Extract the (X, Y) coordinate from the center of the cell holding the provided text.  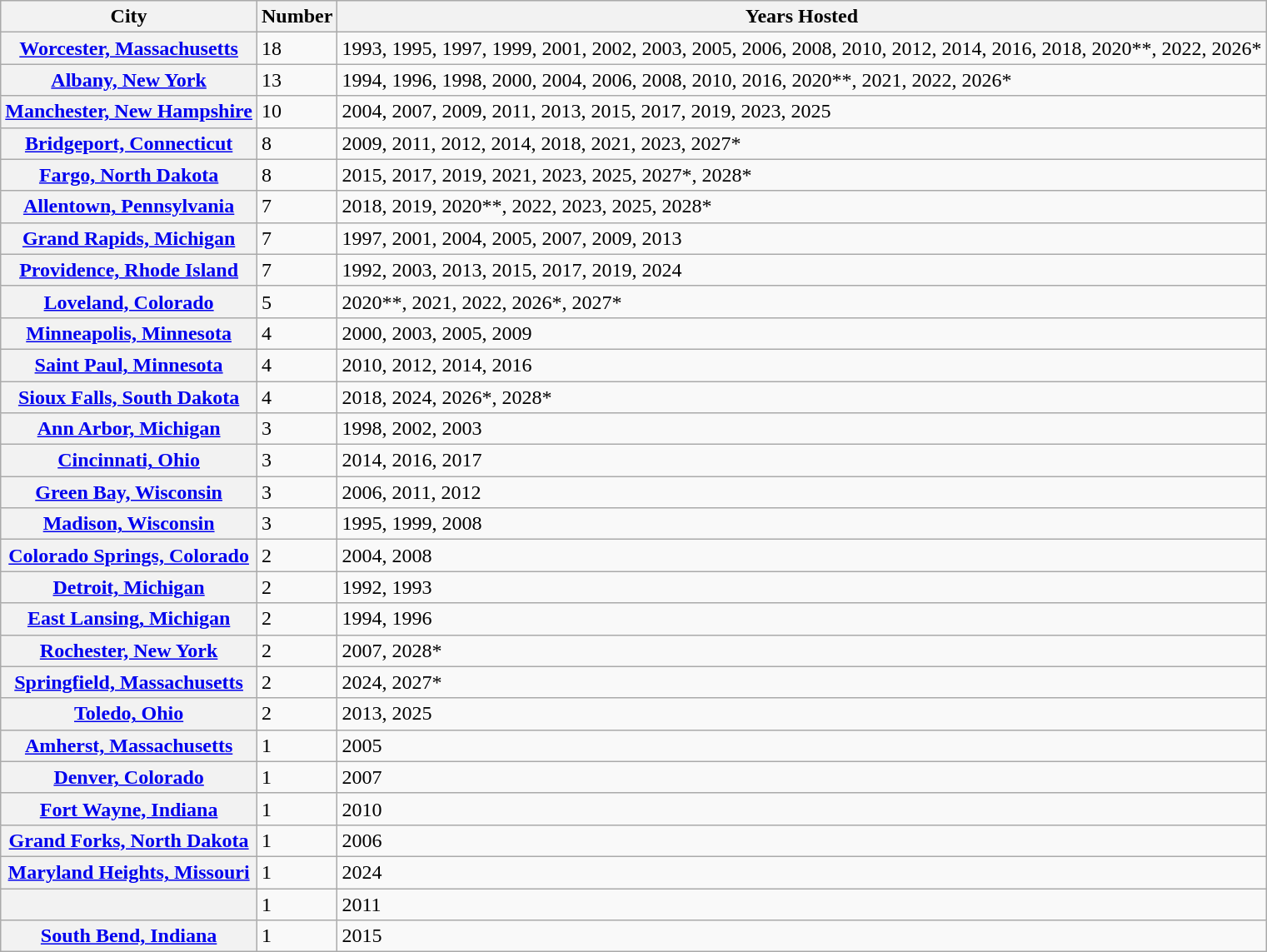
2007 (801, 777)
Maryland Heights, Missouri (129, 872)
East Lansing, Michigan (129, 619)
2006, 2011, 2012 (801, 492)
Colorado Springs, Colorado (129, 556)
Sioux Falls, South Dakota (129, 397)
Manchester, New Hampshire (129, 112)
Toledo, Ohio (129, 714)
2007, 2028* (801, 650)
2010 (801, 809)
Albany, New York (129, 80)
2015 (801, 936)
13 (297, 80)
Ann Arbor, Michigan (129, 429)
2004, 2008 (801, 556)
Fort Wayne, Indiana (129, 809)
1992, 2003, 2013, 2015, 2017, 2019, 2024 (801, 270)
2013, 2025 (801, 714)
2024, 2027* (801, 682)
Allentown, Pennsylvania (129, 207)
Minneapolis, Minnesota (129, 333)
2006 (801, 840)
2004, 2007, 2009, 2011, 2013, 2015, 2017, 2019, 2023, 2025 (801, 112)
2011 (801, 904)
2015, 2017, 2019, 2021, 2023, 2025, 2027*, 2028* (801, 175)
Springfield, Massachusetts (129, 682)
Detroit, Michigan (129, 587)
Loveland, Colorado (129, 302)
Cincinnati, Ohio (129, 461)
18 (297, 48)
Grand Rapids, Michigan (129, 238)
City (129, 17)
Grand Forks, North Dakota (129, 840)
2024 (801, 872)
1993, 1995, 1997, 1999, 2001, 2002, 2003, 2005, 2006, 2008, 2010, 2012, 2014, 2016, 2018, 2020**, 2022, 2026* (801, 48)
Providence, Rhode Island (129, 270)
1998, 2002, 2003 (801, 429)
Denver, Colorado (129, 777)
2020**, 2021, 2022, 2026*, 2027* (801, 302)
1995, 1999, 2008 (801, 524)
Saint Paul, Minnesota (129, 365)
Bridgeport, Connecticut (129, 143)
2000, 2003, 2005, 2009 (801, 333)
2018, 2024, 2026*, 2028* (801, 397)
2014, 2016, 2017 (801, 461)
2018, 2019, 2020**, 2022, 2023, 2025, 2028* (801, 207)
1992, 1993 (801, 587)
South Bend, Indiana (129, 936)
1994, 1996 (801, 619)
10 (297, 112)
5 (297, 302)
Worcester, Massachusetts (129, 48)
1997, 2001, 2004, 2005, 2007, 2009, 2013 (801, 238)
Years Hosted (801, 17)
2005 (801, 745)
1994, 1996, 1998, 2000, 2004, 2006, 2008, 2010, 2016, 2020**, 2021, 2022, 2026* (801, 80)
2010, 2012, 2014, 2016 (801, 365)
Madison, Wisconsin (129, 524)
Rochester, New York (129, 650)
Number (297, 17)
Fargo, North Dakota (129, 175)
Green Bay, Wisconsin (129, 492)
2009, 2011, 2012, 2014, 2018, 2021, 2023, 2027* (801, 143)
Amherst, Massachusetts (129, 745)
